For the text-containing cell, return its midpoint in [X, Y] coordinate format. 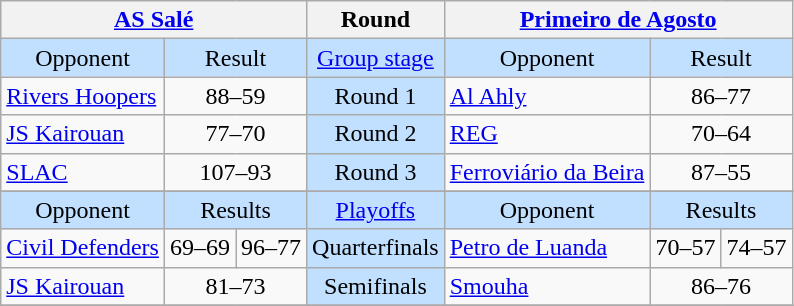
86–76 [721, 286]
Petro de Luanda [547, 248]
Smouha [547, 286]
Primeiro de Agosto [618, 20]
69–69 [200, 248]
Ferroviário da Beira [547, 172]
Round [376, 20]
96–77 [272, 248]
Round 3 [376, 172]
87–55 [721, 172]
Quarterfinals [376, 248]
70–64 [721, 134]
Civil Defenders [83, 248]
Group stage [376, 58]
Rivers Hoopers [83, 96]
107–93 [235, 172]
Semifinals [376, 286]
81–73 [235, 286]
SLAC [83, 172]
Playoffs [376, 210]
86–77 [721, 96]
Round 1 [376, 96]
AS Salé [154, 20]
70–57 [686, 248]
REG [547, 134]
88–59 [235, 96]
Round 2 [376, 134]
77–70 [235, 134]
74–57 [756, 248]
Al Ahly [547, 96]
